From the cell containing the given text, extract its center point as [x, y] coordinate. 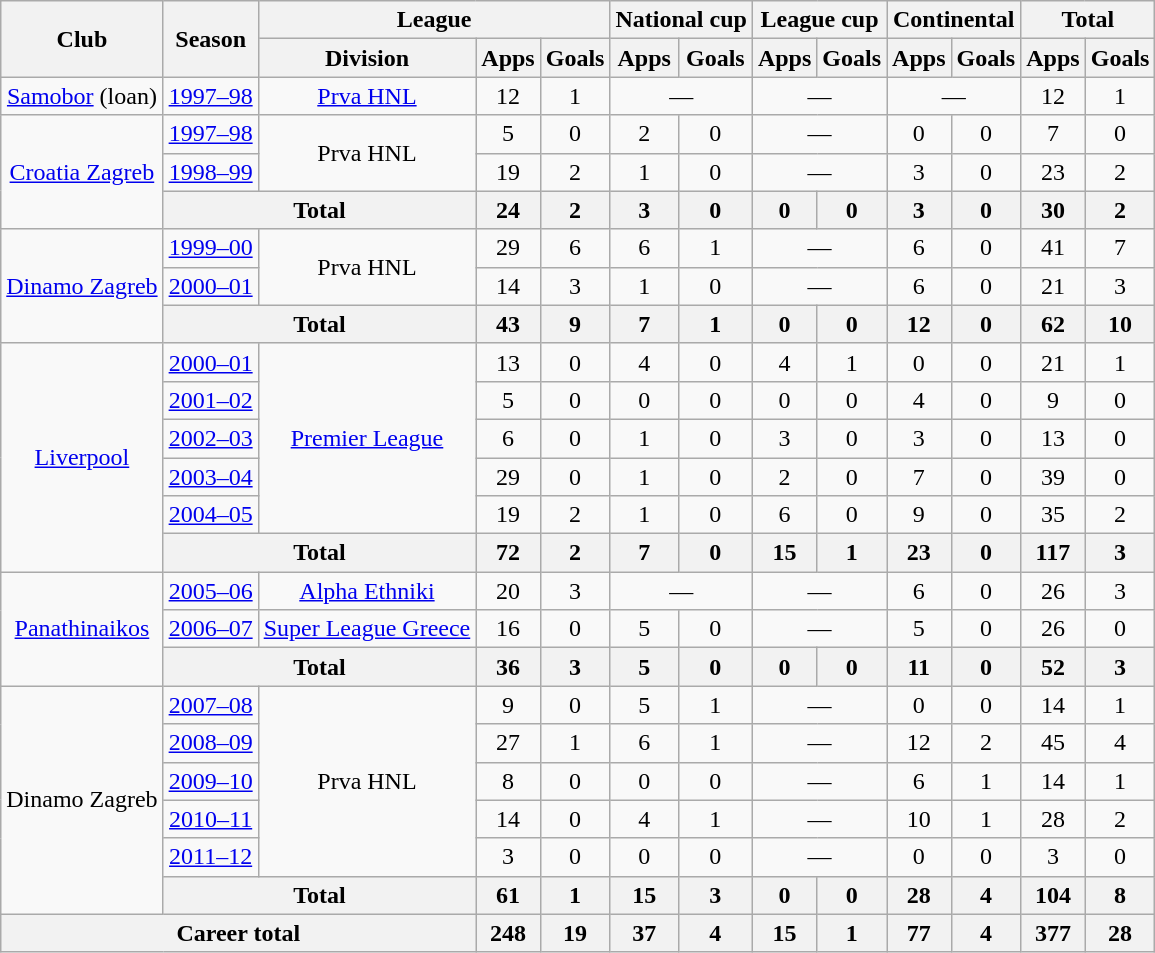
Panathinaikos [82, 629]
62 [1053, 324]
Alpha Ethniki [367, 591]
24 [508, 210]
20 [508, 591]
2008–09 [210, 743]
2003–04 [210, 477]
Club [82, 39]
43 [508, 324]
2009–10 [210, 781]
Samobor (loan) [82, 96]
2004–05 [210, 515]
27 [508, 743]
2010–11 [210, 819]
League [434, 20]
Croatia Zagreb [82, 172]
National cup [681, 20]
Liverpool [82, 457]
104 [1053, 895]
52 [1053, 667]
45 [1053, 743]
Super League Greece [367, 629]
Continental [954, 20]
35 [1053, 515]
41 [1053, 248]
2001–02 [210, 400]
61 [508, 895]
117 [1053, 553]
72 [508, 553]
30 [1053, 210]
16 [508, 629]
37 [644, 933]
2005–06 [210, 591]
Premier League [367, 438]
Season [210, 39]
League cup [819, 20]
2007–08 [210, 705]
2006–07 [210, 629]
36 [508, 667]
Career total [238, 933]
248 [508, 933]
39 [1053, 477]
1999–00 [210, 248]
2002–03 [210, 438]
11 [919, 667]
377 [1053, 933]
Division [367, 58]
2011–12 [210, 857]
77 [919, 933]
1998–99 [210, 172]
